Return the [X, Y] coordinate for the center point of the cell that contains the specified text.  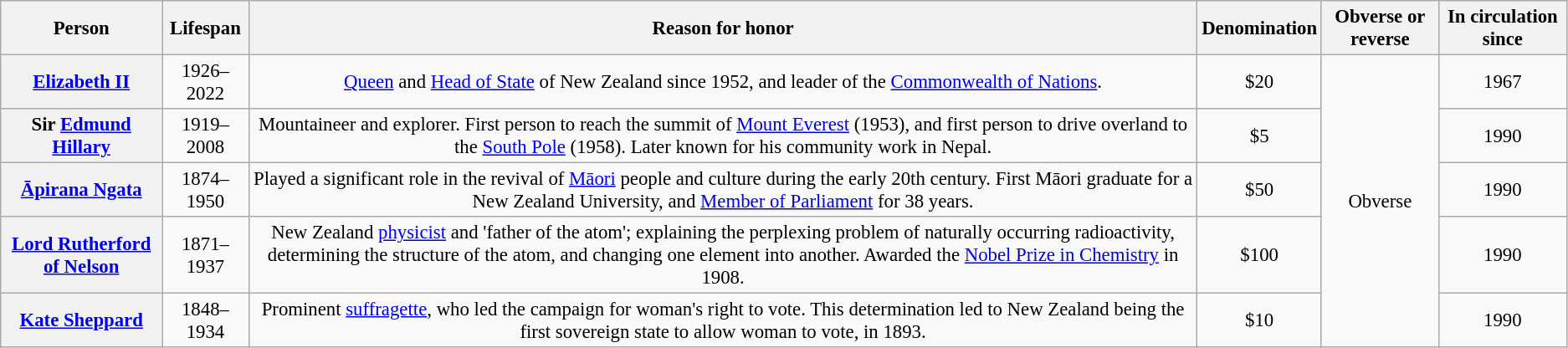
Queen and Head of State of New Zealand since 1952, and leader of the Commonwealth of Nations. [723, 82]
In circulation since [1503, 28]
$5 [1260, 136]
Sir Edmund Hillary [82, 136]
Lord Rutherford of Nelson [82, 255]
1871–1937 [206, 255]
1874–1950 [206, 191]
Reason for honor [723, 28]
Āpirana Ngata [82, 191]
$20 [1260, 82]
1967 [1503, 82]
Lifespan [206, 28]
Obverse [1380, 202]
Person [82, 28]
Obverse or reverse [1380, 28]
$50 [1260, 191]
Kate Sheppard [82, 321]
1926–2022 [206, 82]
Elizabeth II [82, 82]
$10 [1260, 321]
Denomination [1260, 28]
$100 [1260, 255]
1848–1934 [206, 321]
1919–2008 [206, 136]
